Provide the [x, y] coordinate of the cell's center where the given text is located.  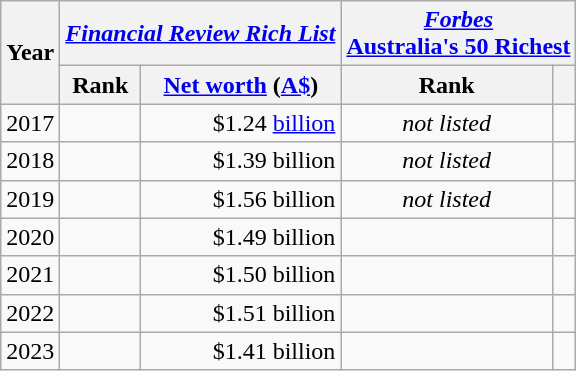
$1.24 billion [241, 123]
Net worth (A$) [241, 85]
2019 [30, 199]
$1.39 billion [241, 161]
Financial Review Rich List [200, 34]
$1.51 billion [241, 313]
$1.56 billion [241, 199]
$1.49 billion [241, 237]
2018 [30, 161]
2021 [30, 275]
2023 [30, 351]
$1.50 billion [241, 275]
2020 [30, 237]
$1.41 billion [241, 351]
2022 [30, 313]
ForbesAustralia's 50 Richest [458, 34]
Year [30, 52]
2017 [30, 123]
